For the text-containing cell, return its midpoint in (x, y) coordinate format. 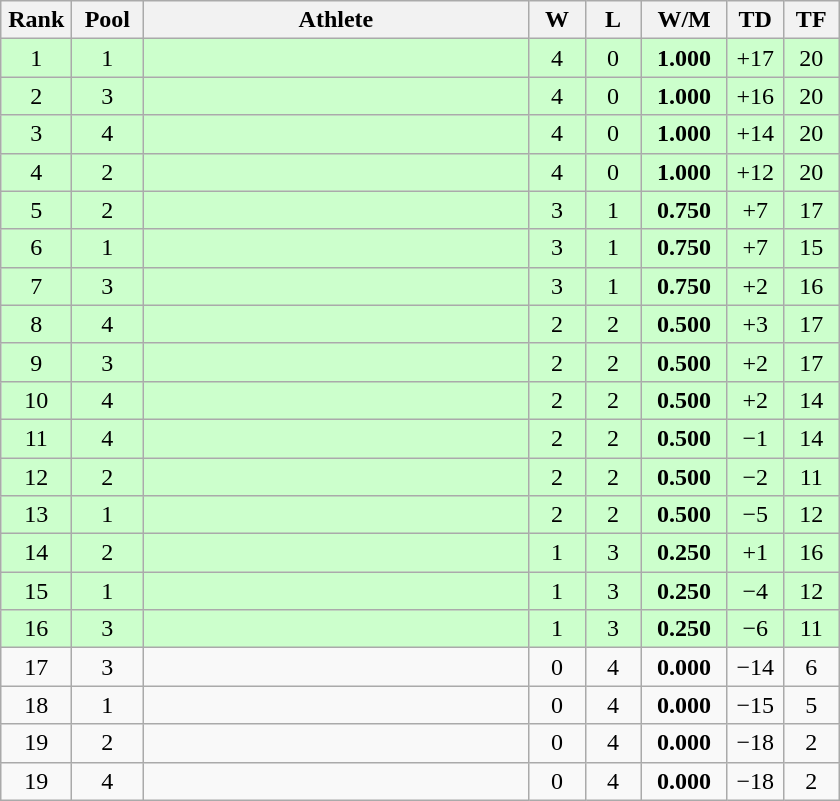
TD (755, 20)
−1 (755, 438)
−5 (755, 515)
Rank (36, 20)
+1 (755, 553)
W/M (684, 20)
+12 (755, 172)
TF (811, 20)
−2 (755, 477)
+14 (755, 134)
Pool (108, 20)
+17 (755, 58)
9 (36, 362)
W (557, 20)
−4 (755, 591)
−6 (755, 629)
+16 (755, 96)
10 (36, 400)
L (613, 20)
−15 (755, 705)
18 (36, 705)
8 (36, 324)
Athlete (336, 20)
−14 (755, 667)
+3 (755, 324)
7 (36, 286)
13 (36, 515)
